Detect which cell encompasses the target text, then output its (x, y) center coordinate. 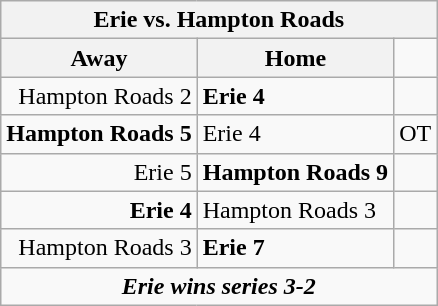
Home (295, 58)
Erie wins series 3-2 (219, 286)
Erie 7 (295, 248)
Hampton Roads 9 (295, 172)
Erie 5 (99, 172)
OT (416, 134)
Hampton Roads 2 (99, 96)
Away (99, 58)
Hampton Roads 5 (99, 134)
Erie vs. Hampton Roads (219, 20)
